Extract the (X, Y) coordinate from the center of the cell holding the provided text.  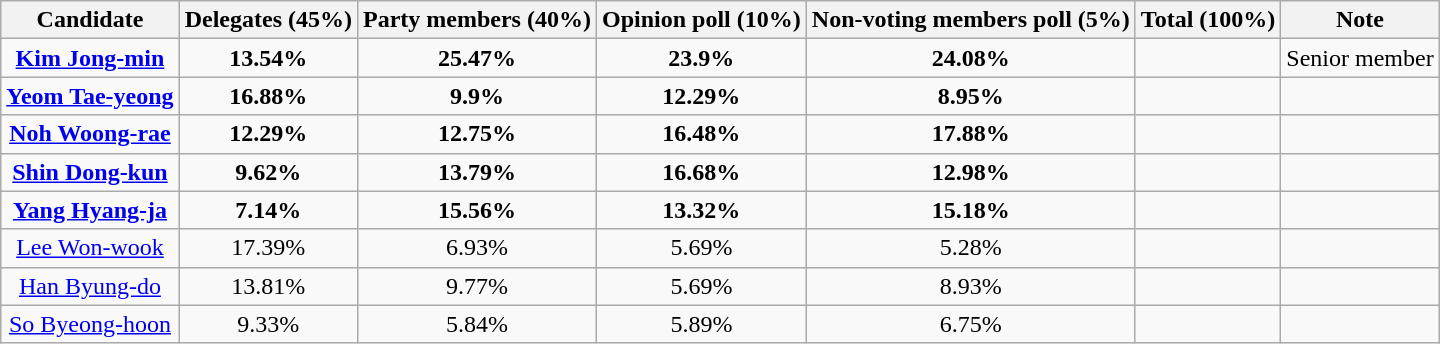
6.93% (476, 248)
15.56% (476, 210)
8.95% (970, 96)
Party members (40%) (476, 20)
Kim Jong-min (90, 58)
17.39% (268, 248)
8.93% (970, 286)
Total (100%) (1208, 20)
15.18% (970, 210)
Yeom Tae-yeong (90, 96)
9.9% (476, 96)
Non-voting members poll (5%) (970, 20)
Yang Hyang-ja (90, 210)
13.81% (268, 286)
23.9% (701, 58)
5.89% (701, 324)
25.47% (476, 58)
13.79% (476, 172)
Note (1360, 20)
12.98% (970, 172)
Shin Dong-kun (90, 172)
16.88% (268, 96)
13.32% (701, 210)
24.08% (970, 58)
So Byeong-hoon (90, 324)
13.54% (268, 58)
6.75% (970, 324)
12.75% (476, 134)
Lee Won-wook (90, 248)
Han Byung-do (90, 286)
Senior member (1360, 58)
9.33% (268, 324)
Delegates (45%) (268, 20)
16.48% (701, 134)
Opinion poll (10%) (701, 20)
Noh Woong-rae (90, 134)
16.68% (701, 172)
5.28% (970, 248)
Candidate (90, 20)
7.14% (268, 210)
9.77% (476, 286)
5.84% (476, 324)
17.88% (970, 134)
9.62% (268, 172)
